From the cell containing the given text, extract its center point as (X, Y) coordinate. 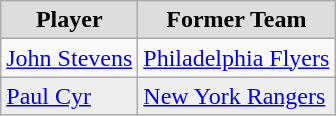
John Stevens (70, 58)
Player (70, 20)
New York Rangers (236, 96)
Former Team (236, 20)
Paul Cyr (70, 96)
Philadelphia Flyers (236, 58)
